Return [x, y] of the center of cell containing provided text 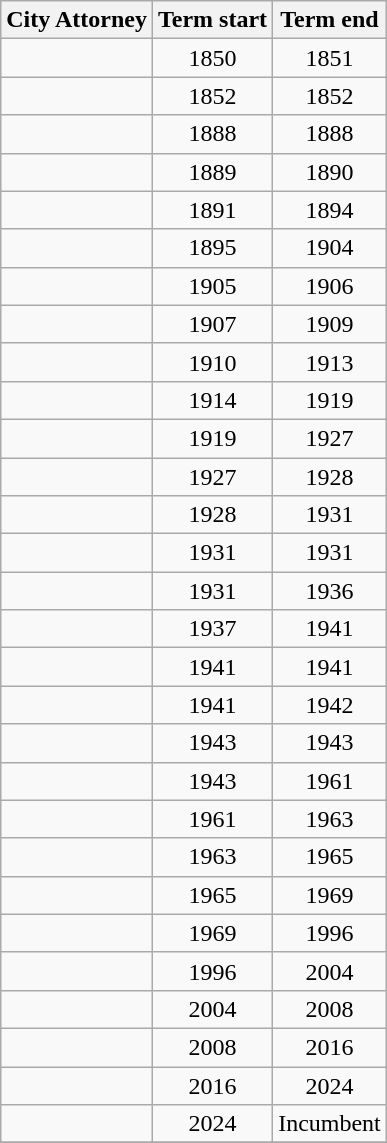
Term end [330, 20]
1910 [212, 362]
1904 [330, 248]
1914 [212, 400]
1851 [330, 58]
1891 [212, 210]
Incumbent [330, 1124]
1894 [330, 210]
City Attorney [77, 20]
1890 [330, 172]
1905 [212, 286]
Term start [212, 20]
1937 [212, 629]
1895 [212, 248]
1906 [330, 286]
1936 [330, 591]
1942 [330, 705]
1913 [330, 362]
1907 [212, 324]
1889 [212, 172]
1909 [330, 324]
1850 [212, 58]
